Return [X, Y] of the center of cell containing provided text 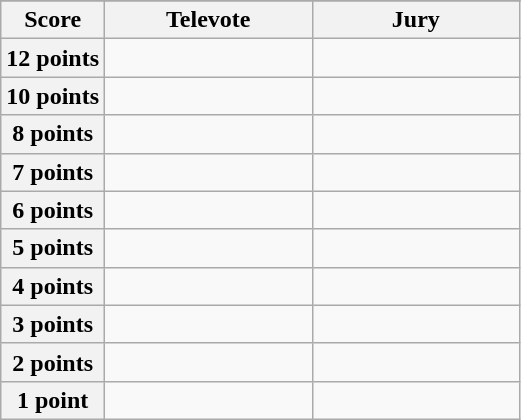
1 point [53, 400]
Televote [209, 20]
8 points [53, 134]
4 points [53, 286]
6 points [53, 210]
10 points [53, 96]
3 points [53, 324]
5 points [53, 248]
Jury [416, 20]
12 points [53, 58]
Score [53, 20]
2 points [53, 362]
7 points [53, 172]
